Return the (x, y) coordinate for the center point of the cell that contains the specified text.  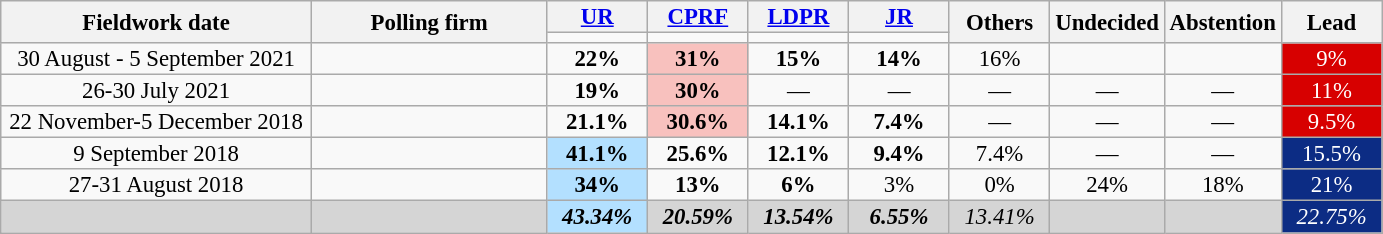
6% (798, 186)
Undecided (1107, 22)
Fieldwork date (156, 22)
20.59% (698, 217)
19% (598, 91)
9.4% (900, 154)
26-30 July 2021 (156, 91)
JR (900, 17)
24% (1107, 186)
22% (598, 59)
22.75% (1332, 217)
14% (900, 59)
CPRF (698, 17)
12.1% (798, 154)
6.55% (900, 217)
9% (1332, 59)
9.5% (1332, 122)
22 November-5 December 2018 (156, 122)
30 August - 5 September 2021 (156, 59)
13.41% (1000, 217)
Polling firm (429, 22)
34% (598, 186)
30% (698, 91)
14.1% (798, 122)
16% (1000, 59)
11% (1332, 91)
21% (1332, 186)
13.54% (798, 217)
Others (1000, 22)
31% (698, 59)
3% (900, 186)
21.1% (598, 122)
15.5% (1332, 154)
13% (698, 186)
41.1% (598, 154)
25.6% (698, 154)
9 September 2018 (156, 154)
30.6% (698, 122)
15% (798, 59)
UR (598, 17)
43.34% (598, 217)
18% (1222, 186)
27-31 August 2018 (156, 186)
Lead (1332, 22)
Abstention (1222, 22)
LDPR (798, 17)
0% (1000, 186)
